Pinpoint the cell where the given text exists, returning its (x, y) midpoint coordinate. 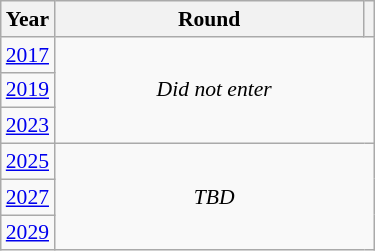
Round (209, 19)
2019 (28, 90)
2025 (28, 162)
2027 (28, 197)
2017 (28, 55)
Did not enter (214, 90)
2029 (28, 233)
2023 (28, 126)
TBD (214, 198)
Year (28, 19)
